Return the (x, y) coordinate for the center point of the cell that contains the specified text.  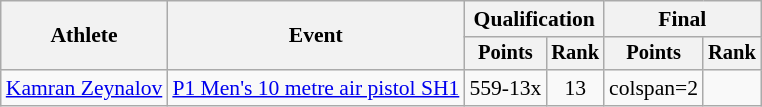
colspan=2 (654, 88)
559-13x (505, 88)
P1 Men's 10 metre air pistol SH1 (316, 88)
Qualification (534, 19)
Kamran Zeynalov (84, 88)
Athlete (84, 36)
Final (682, 19)
13 (575, 88)
Event (316, 36)
